Output the (X, Y) coordinate of the center of the cell containing the given text.  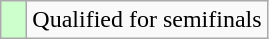
Qualified for semifinals (147, 20)
